Pinpoint the cell where the given text exists, returning its [x, y] midpoint coordinate. 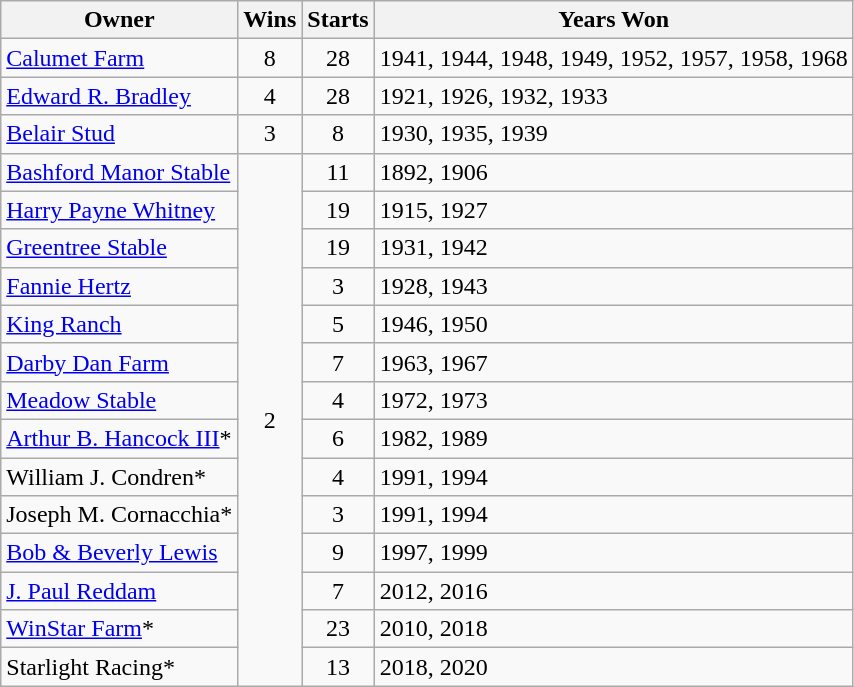
Arthur B. Hancock III* [120, 438]
Joseph M. Cornacchia* [120, 515]
Darby Dan Farm [120, 362]
1982, 1989 [614, 438]
Starts [338, 20]
23 [338, 629]
J. Paul Reddam [120, 591]
2012, 2016 [614, 591]
Edward R. Bradley [120, 96]
Years Won [614, 20]
9 [338, 553]
2018, 2020 [614, 667]
2 [270, 420]
Harry Payne Whitney [120, 210]
Calumet Farm [120, 58]
2010, 2018 [614, 629]
1892, 1906 [614, 172]
Meadow Stable [120, 400]
Bob & Beverly Lewis [120, 553]
1946, 1950 [614, 324]
1928, 1943 [614, 286]
13 [338, 667]
William J. Condren* [120, 477]
Bashford Manor Stable [120, 172]
WinStar Farm* [120, 629]
Belair Stud [120, 134]
1997, 1999 [614, 553]
King Ranch [120, 324]
1930, 1935, 1939 [614, 134]
Starlight Racing* [120, 667]
Owner [120, 20]
Greentree Stable [120, 248]
1972, 1973 [614, 400]
5 [338, 324]
1921, 1926, 1932, 1933 [614, 96]
11 [338, 172]
1963, 1967 [614, 362]
1931, 1942 [614, 248]
Wins [270, 20]
1915, 1927 [614, 210]
Fannie Hertz [120, 286]
6 [338, 438]
1941, 1944, 1948, 1949, 1952, 1957, 1958, 1968 [614, 58]
